Capture the cell that displays the provided text and extract its (x, y) central coordinate. 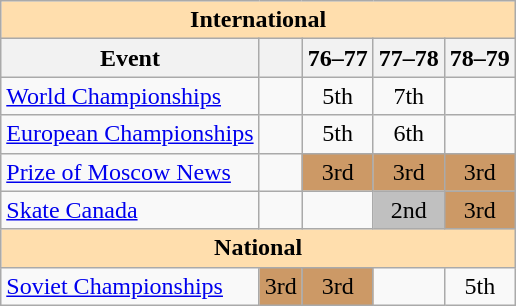
77–78 (408, 58)
World Championships (130, 96)
Soviet Championships (130, 286)
2nd (408, 210)
International (258, 20)
Event (130, 58)
European Championships (130, 134)
6th (408, 134)
7th (408, 96)
National (258, 248)
78–79 (480, 58)
Prize of Moscow News (130, 172)
76–77 (338, 58)
Skate Canada (130, 210)
